Output the [X, Y] coordinate of the center of the cell containing the given text.  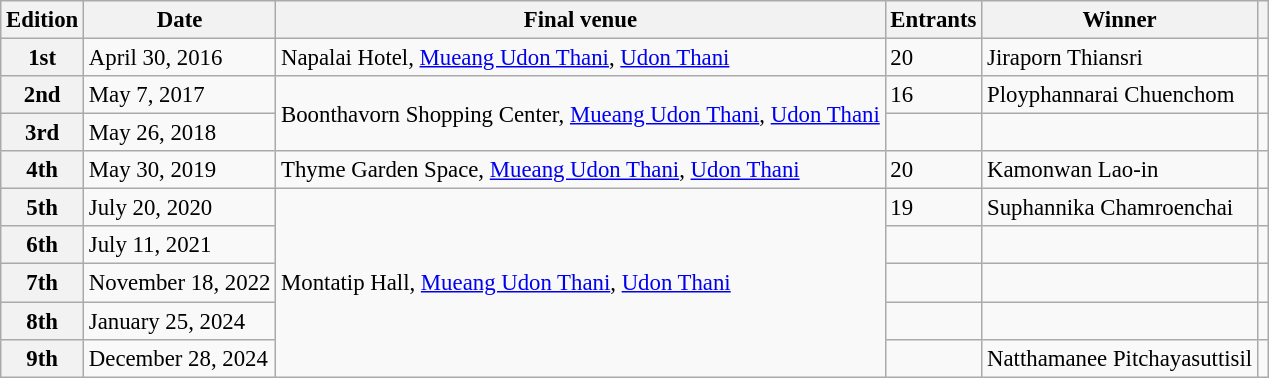
Napalai Hotel, Mueang Udon Thani, Udon Thani [580, 58]
6th [42, 245]
Montatip Hall, Mueang Udon Thani, Udon Thani [580, 283]
16 [934, 95]
Entrants [934, 20]
Boonthavorn Shopping Center, Mueang Udon Thani, Udon Thani [580, 114]
Final venue [580, 20]
Kamonwan Lao-in [1120, 170]
4th [42, 170]
Edition [42, 20]
2nd [42, 95]
Jiraporn Thiansri [1120, 58]
July 11, 2021 [180, 245]
Thyme Garden Space, Mueang Udon Thani, Udon Thani [580, 170]
May 30, 2019 [180, 170]
January 25, 2024 [180, 321]
November 18, 2022 [180, 283]
5th [42, 208]
July 20, 2020 [180, 208]
9th [42, 358]
May 26, 2018 [180, 133]
May 7, 2017 [180, 95]
April 30, 2016 [180, 58]
Winner [1120, 20]
1st [42, 58]
Natthamanee Pitchayasuttisil [1120, 358]
8th [42, 321]
3rd [42, 133]
Ployphannarai Chuenchom [1120, 95]
Date [180, 20]
19 [934, 208]
7th [42, 283]
Suphannika Chamroenchai [1120, 208]
December 28, 2024 [180, 358]
